Identify which cell holds the provided text, then report its (X, Y) central coordinate. 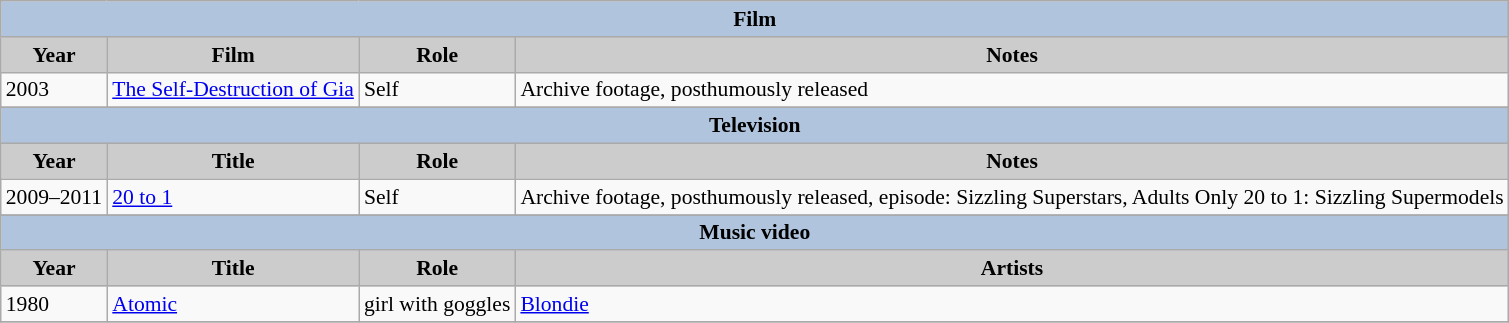
2003 (54, 90)
2009–2011 (54, 197)
Blondie (1012, 304)
Artists (1012, 269)
Television (755, 126)
20 to 1 (233, 197)
Archive footage, posthumously released (1012, 90)
Music video (755, 233)
Archive footage, posthumously released, episode: Sizzling Superstars, Adults Only 20 to 1: Sizzling Supermodels (1012, 197)
girl with goggles (437, 304)
The Self-Destruction of Gia (233, 90)
1980 (54, 304)
Atomic (233, 304)
